Output the (x, y) coordinate of the center of the cell containing the given text.  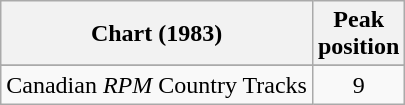
9 (358, 85)
Canadian RPM Country Tracks (157, 85)
Chart (1983) (157, 34)
Peakposition (358, 34)
